Return (X, Y) of the center of cell containing provided text 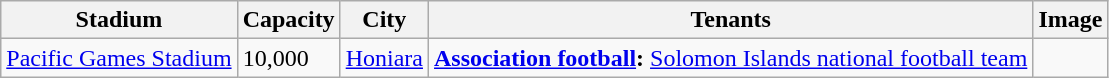
10,000 (288, 58)
City (384, 20)
Image (1070, 20)
Tenants (731, 20)
Honiara (384, 58)
Capacity (288, 20)
Association football: Solomon Islands national football team (731, 58)
Stadium (119, 20)
Pacific Games Stadium (119, 58)
